Search for the cell housing the specified text and yield its (X, Y) center coordinate. 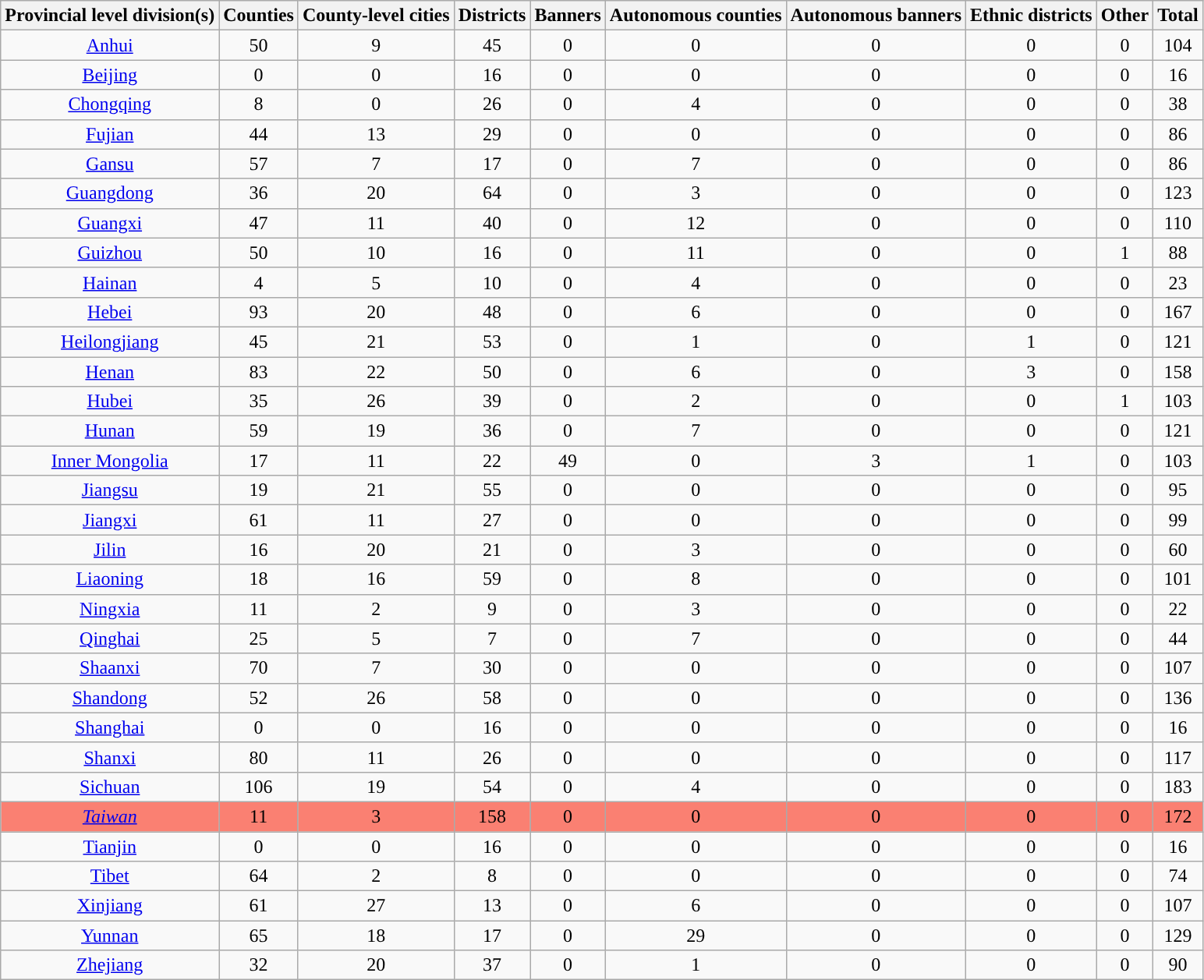
Shandong (110, 698)
95 (1178, 490)
Autonomous banners (876, 16)
Qinghai (110, 639)
52 (259, 698)
38 (1178, 104)
Jilin (110, 550)
65 (259, 936)
88 (1178, 253)
53 (492, 341)
136 (1178, 698)
Sichuan (110, 787)
129 (1178, 936)
123 (1178, 193)
106 (259, 787)
12 (696, 223)
Guizhou (110, 253)
Shanghai (110, 727)
30 (492, 668)
90 (1178, 965)
83 (259, 372)
99 (1178, 520)
Yunnan (110, 936)
57 (259, 164)
Hubei (110, 402)
Xinjiang (110, 906)
70 (259, 668)
Ningxia (110, 609)
Heilongjiang (110, 341)
Beijing (110, 75)
Chongqing (110, 104)
58 (492, 698)
37 (492, 965)
Shaanxi (110, 668)
25 (259, 639)
48 (492, 312)
Hunan (110, 431)
101 (1178, 579)
39 (492, 402)
23 (1178, 282)
Liaoning (110, 579)
54 (492, 787)
Tianjin (110, 846)
Provincial level division(s) (110, 16)
Jiangsu (110, 490)
Gansu (110, 164)
Other (1124, 16)
35 (259, 402)
Ethnic districts (1032, 16)
Hebei (110, 312)
Autonomous counties (696, 16)
Taiwan (110, 816)
74 (1178, 876)
Fujian (110, 134)
93 (259, 312)
117 (1178, 757)
183 (1178, 787)
Jiangxi (110, 520)
County-level cities (376, 16)
55 (492, 490)
Total (1178, 16)
Banners (568, 16)
Guangdong (110, 193)
Counties (259, 16)
104 (1178, 45)
Inner Mongolia (110, 461)
172 (1178, 816)
80 (259, 757)
Zhejiang (110, 965)
Guangxi (110, 223)
60 (1178, 550)
40 (492, 223)
110 (1178, 223)
49 (568, 461)
Hainan (110, 282)
47 (259, 223)
Anhui (110, 45)
32 (259, 965)
Henan (110, 372)
Districts (492, 16)
167 (1178, 312)
Shanxi (110, 757)
Tibet (110, 876)
